Detect which cell encompasses the target text, then output its [X, Y] center coordinate. 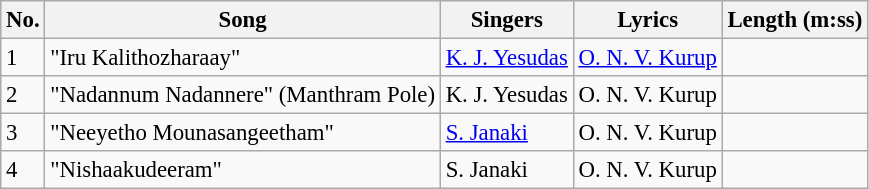
3 [23, 133]
"Iru Kalithozharaay" [242, 58]
2 [23, 95]
Lyrics [648, 20]
4 [23, 170]
Song [242, 20]
Singers [506, 20]
"Nishaakudeeram" [242, 170]
"Neeyetho Mounasangeetham" [242, 133]
Length (m:ss) [794, 20]
1 [23, 58]
No. [23, 20]
"Nadannum Nadannere" (Manthram Pole) [242, 95]
